From the cell containing the given text, extract its center point as (x, y) coordinate. 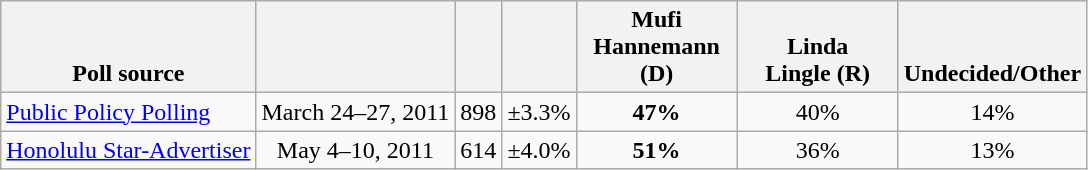
40% (818, 112)
Honolulu Star-Advertiser (128, 150)
Undecided/Other (992, 47)
Public Policy Polling (128, 112)
614 (478, 150)
14% (992, 112)
898 (478, 112)
Poll source (128, 47)
47% (656, 112)
±4.0% (539, 150)
MufiHannemann (D) (656, 47)
May 4–10, 2011 (356, 150)
±3.3% (539, 112)
LindaLingle (R) (818, 47)
51% (656, 150)
36% (818, 150)
13% (992, 150)
March 24–27, 2011 (356, 112)
